Return the (X, Y) coordinate for the center point of the cell that contains the specified text.  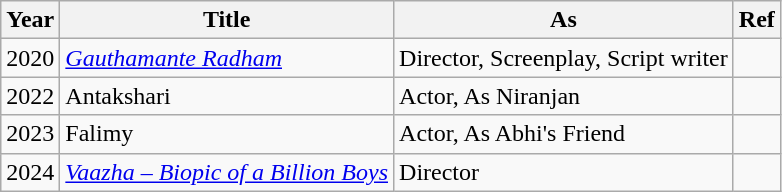
Actor, As Niranjan (564, 96)
Title (227, 20)
2022 (30, 96)
Falimy (227, 134)
Ref (756, 20)
Antakshari (227, 96)
Director (564, 172)
As (564, 20)
Gauthamante Radham (227, 58)
Actor, As Abhi's Friend (564, 134)
2020 (30, 58)
2023 (30, 134)
2024 (30, 172)
Director, Screenplay, Script writer (564, 58)
Vaazha – Biopic of a Billion Boys (227, 172)
Year (30, 20)
